For the text-containing cell, return its midpoint in (X, Y) coordinate format. 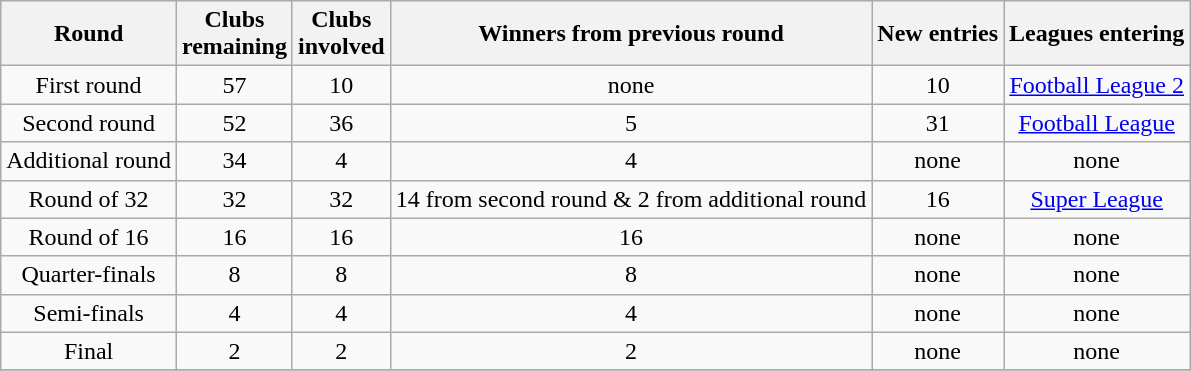
14 from second round & 2 from additional round (631, 199)
57 (234, 85)
Final (89, 351)
Additional round (89, 161)
Football League (1097, 123)
Leagues entering (1097, 34)
34 (234, 161)
Football League 2 (1097, 85)
Clubsremaining (234, 34)
Super League (1097, 199)
5 (631, 123)
Semi-finals (89, 313)
Round of 16 (89, 237)
Clubsinvolved (341, 34)
52 (234, 123)
Quarter-finals (89, 275)
Round of 32 (89, 199)
Winners from previous round (631, 34)
36 (341, 123)
Second round (89, 123)
Round (89, 34)
First round (89, 85)
31 (938, 123)
New entries (938, 34)
